From the cell containing the given text, extract its center point as [X, Y] coordinate. 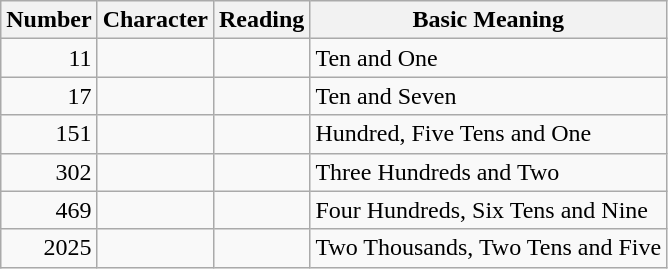
Three Hundreds and Two [488, 172]
151 [49, 134]
17 [49, 96]
2025 [49, 248]
Number [49, 20]
Reading [261, 20]
469 [49, 210]
Ten and Seven [488, 96]
Character [155, 20]
Hundred, Five Tens and One [488, 134]
Basic Meaning [488, 20]
Two Thousands, Two Tens and Five [488, 248]
302 [49, 172]
11 [49, 58]
Four Hundreds, Six Tens and Nine [488, 210]
Ten and One [488, 58]
